Determine the [x, y] coordinate at the center of the cell enclosing the given text.  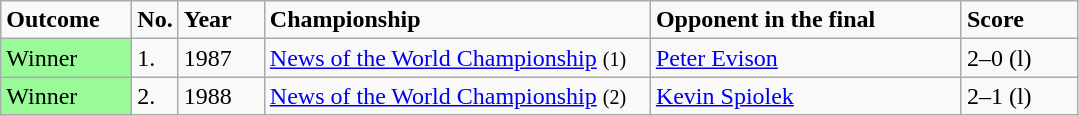
Outcome [66, 20]
Peter Evison [806, 58]
Championship [457, 20]
1987 [221, 58]
2–1 (l) [1019, 96]
1988 [221, 96]
No. [155, 20]
1. [155, 58]
News of the World Championship (1) [457, 58]
Score [1019, 20]
News of the World Championship (2) [457, 96]
Year [221, 20]
2. [155, 96]
2–0 (l) [1019, 58]
Opponent in the final [806, 20]
Kevin Spiolek [806, 96]
